Provide the [x, y] coordinate of the cell's center where the given text is located.  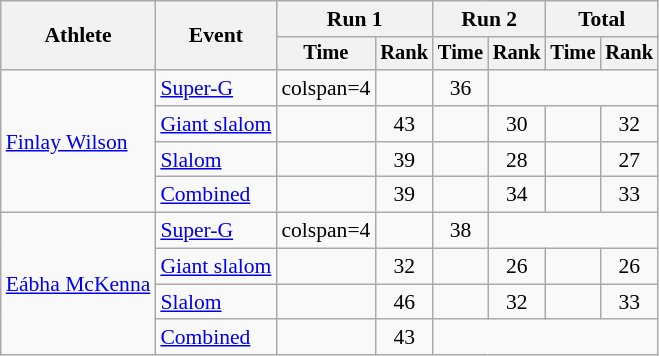
Run 1 [354, 19]
Finlay Wilson [78, 141]
34 [517, 195]
38 [460, 231]
36 [460, 88]
30 [517, 124]
46 [404, 302]
27 [629, 160]
Eábha McKenna [78, 284]
Run 2 [489, 19]
Total [602, 19]
28 [517, 160]
Athlete [78, 36]
Event [216, 36]
